Find where the given text appears and provide that cell's center as (x, y) coordinate. 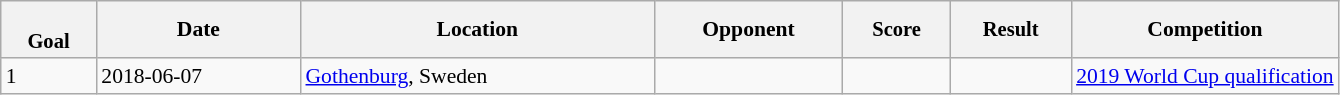
Gothenburg, Sweden (477, 77)
Location (477, 30)
Result (1010, 30)
Date (198, 30)
Goal (49, 30)
Opponent (748, 30)
1 (49, 77)
2019 World Cup qualification (1205, 77)
2018-06-07 (198, 77)
Score (896, 30)
Competition (1205, 30)
